From the cell containing the given text, extract its center point as [x, y] coordinate. 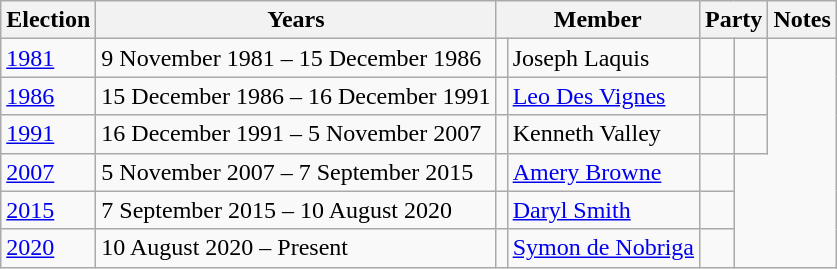
Party [734, 20]
Member [598, 20]
Election [48, 20]
15 December 1986 – 16 December 1991 [296, 96]
1991 [48, 134]
7 September 2015 – 10 August 2020 [296, 210]
16 December 1991 – 5 November 2007 [296, 134]
10 August 2020 – Present [296, 248]
2020 [48, 248]
2015 [48, 210]
2007 [48, 172]
Leo Des Vignes [603, 96]
Daryl Smith [603, 210]
Years [296, 20]
5 November 2007 – 7 September 2015 [296, 172]
Amery Browne [603, 172]
1981 [48, 58]
Notes [802, 20]
1986 [48, 96]
9 November 1981 – 15 December 1986 [296, 58]
Symon de Nobriga [603, 248]
Joseph Laquis [603, 58]
Kenneth Valley [603, 134]
